Locate the cell with the specified text and output its (x, y) center coordinate. 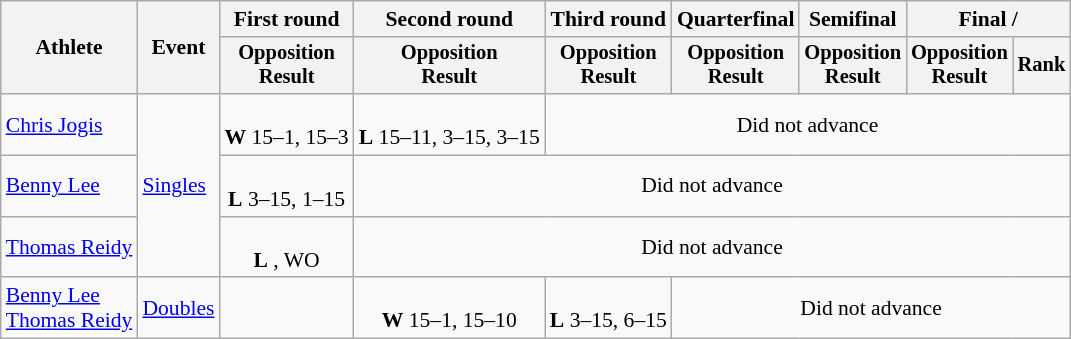
W 15–1, 15–10 (450, 308)
Rank (1042, 66)
L 3–15, 1–15 (286, 186)
L 3–15, 6–15 (608, 308)
Final / (988, 19)
Thomas Reidy (70, 248)
Semifinal (852, 19)
Third round (608, 19)
W 15–1, 15–3 (286, 124)
Quarterfinal (736, 19)
Chris Jogis (70, 124)
L , WO (286, 248)
First round (286, 19)
Doubles (178, 308)
Singles (178, 186)
Benny Lee (70, 186)
L 15–11, 3–15, 3–15 (450, 124)
Athlete (70, 48)
Second round (450, 19)
Benny LeeThomas Reidy (70, 308)
Event (178, 48)
